Locate the cell with the specified text and output its (x, y) center coordinate. 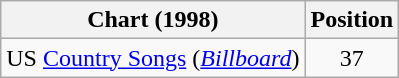
37 (352, 58)
US Country Songs (Billboard) (153, 58)
Position (352, 20)
Chart (1998) (153, 20)
